Determine the [X, Y] coordinate at the center of the cell enclosing the given text.  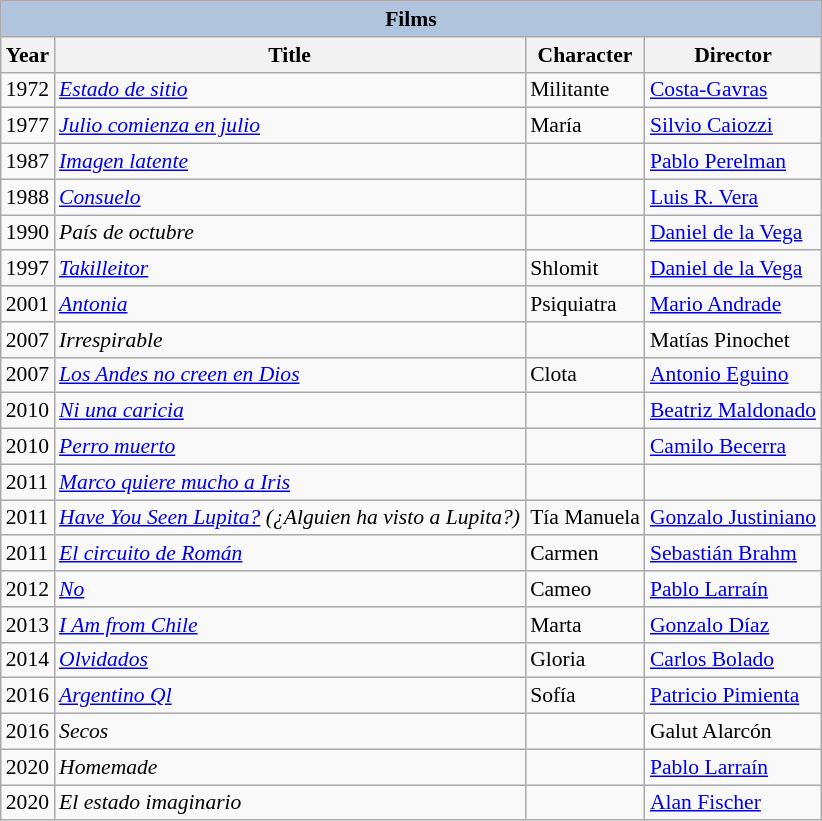
Tía Manuela [585, 518]
El estado imaginario [290, 803]
Estado de sitio [290, 90]
Sebastián Brahm [733, 554]
1988 [28, 197]
No [290, 589]
Los Andes no creen en Dios [290, 375]
Homemade [290, 767]
Director [733, 55]
Cameo [585, 589]
Shlomit [585, 269]
Psiquiatra [585, 304]
1997 [28, 269]
1987 [28, 162]
Pablo Perelman [733, 162]
2014 [28, 660]
Julio comienza en julio [290, 126]
El circuito de Román [290, 554]
Irrespirable [290, 340]
Galut Alarcón [733, 732]
2012 [28, 589]
Antonia [290, 304]
Argentino Ql [290, 696]
Clota [585, 375]
Carlos Bolado [733, 660]
1972 [28, 90]
Sofía [585, 696]
Takilleitor [290, 269]
Marco quiere mucho a Iris [290, 482]
Have You Seen Lupita? (¿Alguien ha visto a Lupita?) [290, 518]
Gonzalo Justiniano [733, 518]
Silvio Caiozzi [733, 126]
Title [290, 55]
Luis R. Vera [733, 197]
2013 [28, 625]
Films [411, 19]
I Am from Chile [290, 625]
Camilo Becerra [733, 447]
Beatriz Maldonado [733, 411]
Year [28, 55]
Patricio Pimienta [733, 696]
Gloria [585, 660]
Perro muerto [290, 447]
Costa-Gavras [733, 90]
Olvidados [290, 660]
Matías Pinochet [733, 340]
Secos [290, 732]
Character [585, 55]
María [585, 126]
Consuelo [290, 197]
Alan Fischer [733, 803]
Antonio Eguino [733, 375]
País de octubre [290, 233]
Carmen [585, 554]
Imagen latente [290, 162]
1977 [28, 126]
Militante [585, 90]
Mario Andrade [733, 304]
2001 [28, 304]
Gonzalo Díaz [733, 625]
Ni una caricia [290, 411]
Marta [585, 625]
1990 [28, 233]
